For the text-containing cell, return its midpoint in [X, Y] coordinate format. 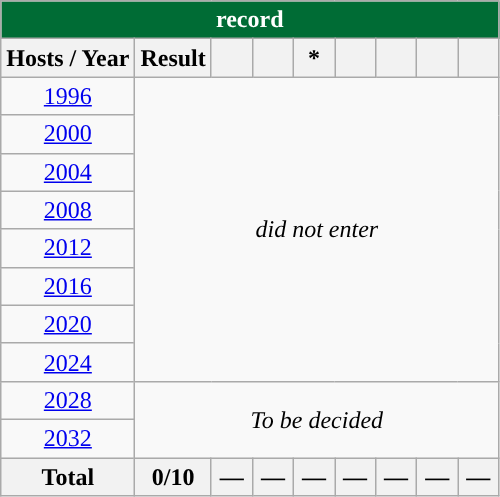
2012 [68, 248]
2000 [68, 134]
* [314, 58]
2028 [68, 400]
To be decided [317, 419]
record [250, 20]
Hosts / Year [68, 58]
1996 [68, 96]
Result [173, 58]
Total [68, 477]
2016 [68, 286]
2032 [68, 438]
2008 [68, 210]
0/10 [173, 477]
2004 [68, 172]
did not enter [317, 229]
2020 [68, 324]
2024 [68, 362]
